Return [x, y] of the center of cell containing provided text 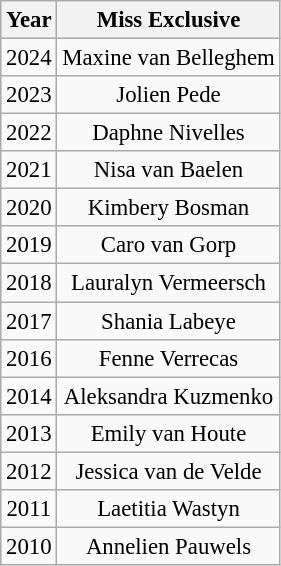
2014 [29, 396]
2016 [29, 358]
2024 [29, 58]
Nisa van Baelen [168, 170]
Fenne Verrecas [168, 358]
Jessica van de Velde [168, 471]
2021 [29, 170]
2013 [29, 433]
Caro van Gorp [168, 245]
Emily van Houte [168, 433]
2023 [29, 95]
Kimbery Bosman [168, 208]
Daphne Nivelles [168, 133]
2018 [29, 283]
Lauralyn Vermeersch [168, 283]
Laetitia Wastyn [168, 509]
Annelien Pauwels [168, 546]
Aleksandra Kuzmenko [168, 396]
Miss Exclusive [168, 20]
2022 [29, 133]
2017 [29, 321]
Year [29, 20]
2012 [29, 471]
Shania Labeye [168, 321]
Jolien Pede [168, 95]
2020 [29, 208]
2011 [29, 509]
2019 [29, 245]
2010 [29, 546]
Maxine van Belleghem [168, 58]
